Provide the (X, Y) coordinate of the cell's center where the given text is located.  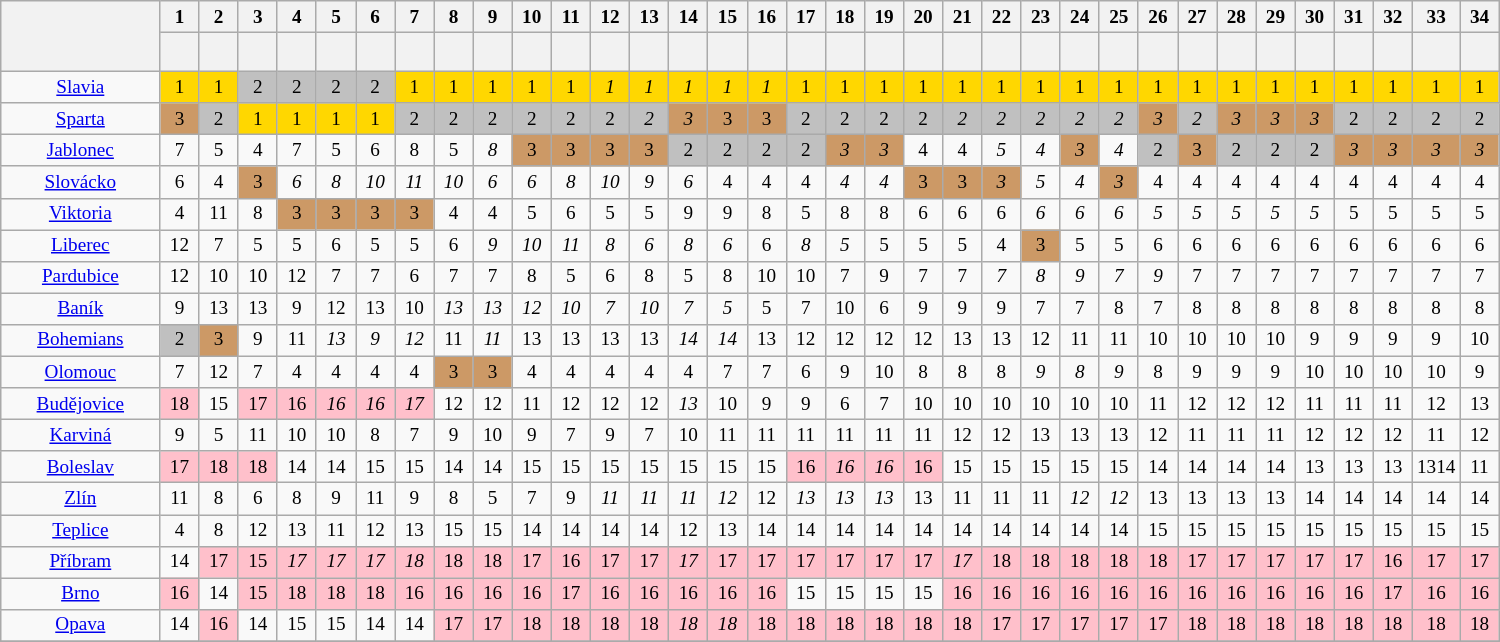
30 (1314, 17)
26 (1158, 17)
32 (1392, 17)
33 (1436, 17)
Opava (80, 625)
Baník (80, 309)
19 (884, 17)
20 (924, 17)
Brno (80, 594)
34 (1480, 17)
24 (1080, 17)
Sparta (80, 119)
29 (1276, 17)
Olomouc (80, 372)
Viktoria (80, 214)
Příbram (80, 562)
22 (1002, 17)
31 (1354, 17)
Zlín (80, 499)
Jablonec (80, 151)
1314 (1436, 467)
Budějovice (80, 404)
Liberec (80, 246)
27 (1198, 17)
Pardubice (80, 277)
Karviná (80, 435)
Boleslav (80, 467)
23 (1040, 17)
25 (1118, 17)
28 (1236, 17)
Bohemians (80, 340)
Slavia (80, 87)
Slovácko (80, 182)
Teplice (80, 530)
21 (962, 17)
